Return the (x, y) coordinate for the center point of the cell that contains the specified text.  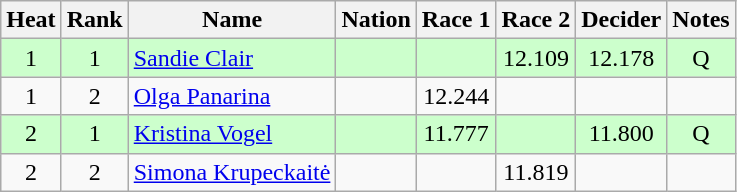
Race 1 (456, 20)
Olga Panarina (232, 96)
Heat (31, 20)
12.178 (622, 58)
Rank (94, 20)
Name (232, 20)
11.800 (622, 134)
11.777 (456, 134)
Nation (376, 20)
Decider (622, 20)
Notes (701, 20)
Kristina Vogel (232, 134)
Simona Krupeckaitė (232, 172)
12.109 (536, 58)
Race 2 (536, 20)
12.244 (456, 96)
Sandie Clair (232, 58)
11.819 (536, 172)
